From the cell containing the given text, extract its center point as [x, y] coordinate. 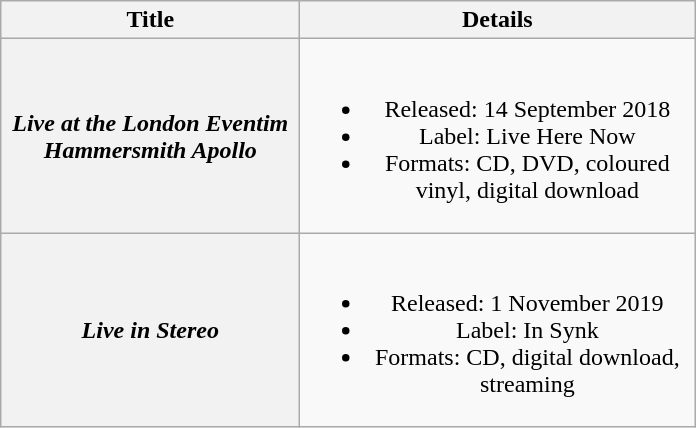
Live in Stereo [150, 330]
Details [498, 20]
Live at the London EventimHammersmith Apollo [150, 136]
Released: 1 November 2019Label: In SynkFormats: CD, digital download, streaming [498, 330]
Title [150, 20]
Released: 14 September 2018Label: Live Here NowFormats: CD, DVD, coloured vinyl, digital download [498, 136]
